For the text-containing cell, return its midpoint in (x, y) coordinate format. 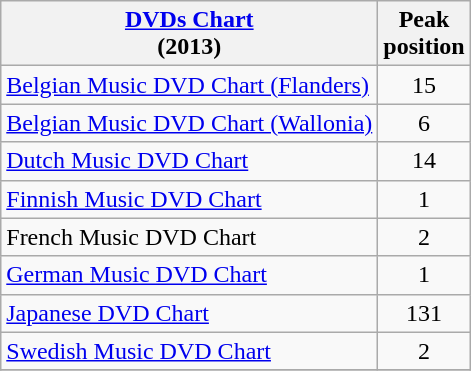
6 (424, 123)
Dutch Music DVD Chart (190, 161)
Finnish Music DVD Chart (190, 199)
14 (424, 161)
Japanese DVD Chart (190, 313)
German Music DVD Chart (190, 275)
15 (424, 85)
Belgian Music DVD Chart (Flanders) (190, 85)
Peakposition (424, 34)
French Music DVD Chart (190, 237)
DVDs Chart (2013) (190, 34)
131 (424, 313)
Swedish Music DVD Chart (190, 351)
Belgian Music DVD Chart (Wallonia) (190, 123)
